Determine the (x, y) coordinate at the center of the cell enclosing the given text.  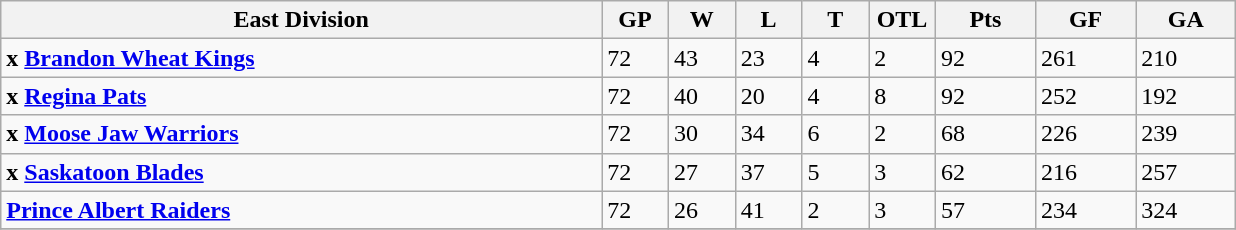
57 (985, 210)
68 (985, 134)
Prince Albert Raiders (302, 210)
324 (1186, 210)
37 (768, 172)
East Division (302, 20)
Pts (985, 20)
GF (1086, 20)
261 (1086, 58)
GA (1186, 20)
234 (1086, 210)
41 (768, 210)
40 (702, 96)
5 (836, 172)
43 (702, 58)
x Saskatoon Blades (302, 172)
252 (1086, 96)
26 (702, 210)
257 (1186, 172)
OTL (902, 20)
216 (1086, 172)
x Regina Pats (302, 96)
T (836, 20)
6 (836, 134)
23 (768, 58)
27 (702, 172)
226 (1086, 134)
192 (1186, 96)
62 (985, 172)
30 (702, 134)
x Moose Jaw Warriors (302, 134)
34 (768, 134)
20 (768, 96)
GP (636, 20)
W (702, 20)
x Brandon Wheat Kings (302, 58)
210 (1186, 58)
239 (1186, 134)
8 (902, 96)
L (768, 20)
